Determine the [x, y] coordinate at the center of the cell enclosing the given text.  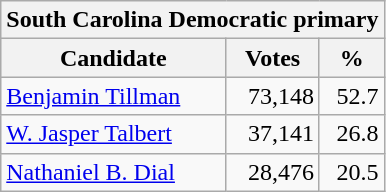
73,148 [273, 96]
% [352, 58]
28,476 [273, 172]
Candidate [114, 58]
South Carolina Democratic primary [192, 20]
Nathaniel B. Dial [114, 172]
Votes [273, 58]
20.5 [352, 172]
52.7 [352, 96]
Benjamin Tillman [114, 96]
26.8 [352, 134]
37,141 [273, 134]
W. Jasper Talbert [114, 134]
